Capture the cell that displays the provided text and extract its (x, y) central coordinate. 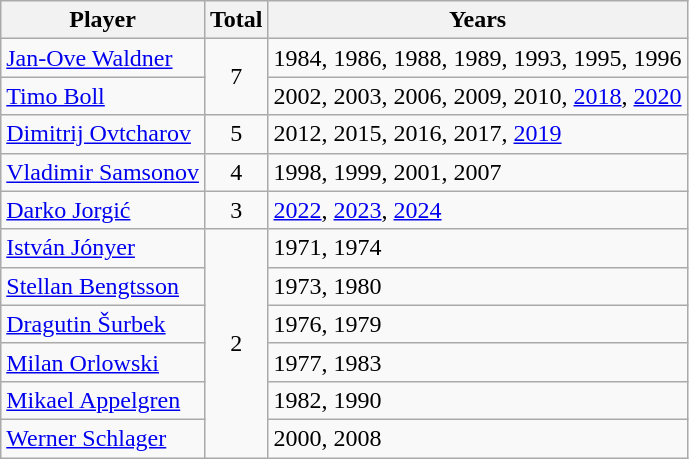
Mikael Appelgren (103, 400)
Timo Boll (103, 96)
Jan-Ove Waldner (103, 58)
Dragutin Šurbek (103, 324)
Vladimir Samsonov (103, 172)
2022, 2023, 2024 (478, 210)
1982, 1990 (478, 400)
2012, 2015, 2016, 2017, 2019 (478, 134)
István Jónyer (103, 248)
Total (236, 20)
4 (236, 172)
3 (236, 210)
2002, 2003, 2006, 2009, 2010, 2018, 2020 (478, 96)
Dimitrij Ovtcharov (103, 134)
Stellan Bengtsson (103, 286)
5 (236, 134)
7 (236, 77)
2 (236, 343)
Milan Orlowski (103, 362)
1973, 1980 (478, 286)
1984, 1986, 1988, 1989, 1993, 1995, 1996 (478, 58)
1976, 1979 (478, 324)
1977, 1983 (478, 362)
Werner Schlager (103, 438)
2000, 2008 (478, 438)
1971, 1974 (478, 248)
Player (103, 20)
Years (478, 20)
Darko Jorgić (103, 210)
1998, 1999, 2001, 2007 (478, 172)
